Capture the cell that displays the provided text and extract its [x, y] central coordinate. 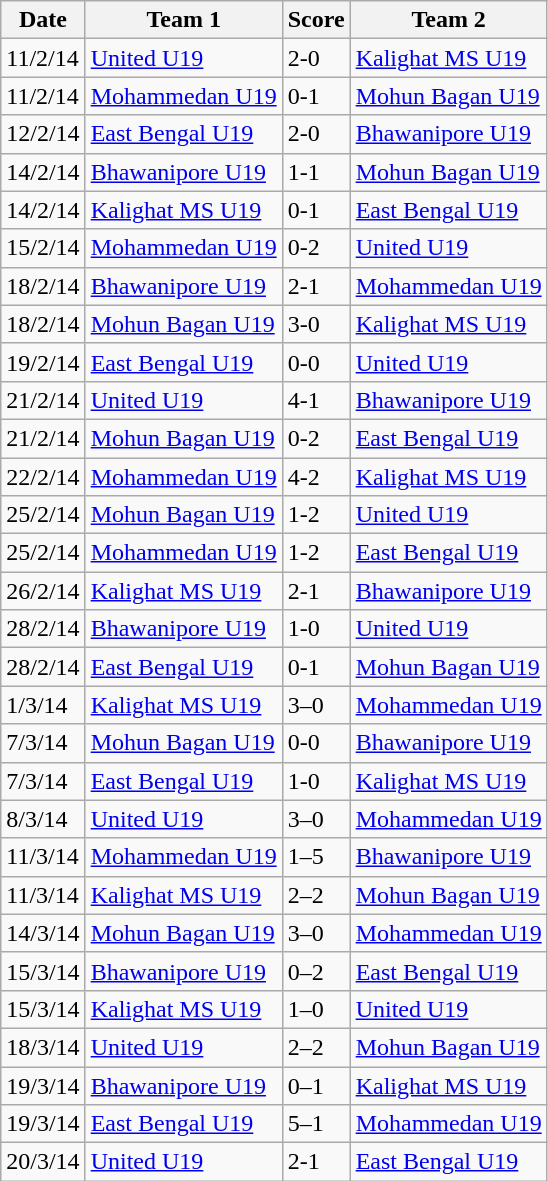
4-2 [316, 477]
0–2 [316, 971]
20/3/14 [43, 1162]
Score [316, 20]
22/2/14 [43, 477]
8/3/14 [43, 819]
1–0 [316, 1009]
19/2/14 [43, 362]
3-0 [316, 324]
1–5 [316, 857]
15/2/14 [43, 248]
Date [43, 20]
Team 2 [448, 20]
Team 1 [184, 20]
12/2/14 [43, 134]
14/3/14 [43, 933]
0–1 [316, 1085]
1-1 [316, 172]
4-1 [316, 400]
26/2/14 [43, 591]
18/3/14 [43, 1047]
5–1 [316, 1124]
1/3/14 [43, 705]
